Capture the cell that displays the provided text and extract its [X, Y] central coordinate. 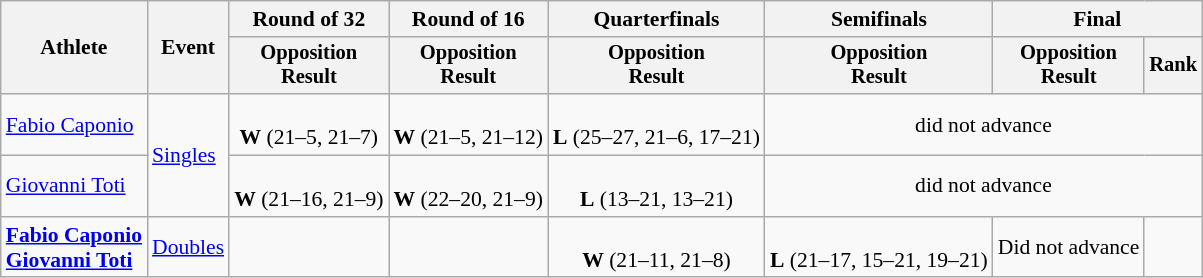
L (21–17, 15–21, 19–21) [879, 248]
Rank [1173, 66]
Fabio CaponioGiovanni Toti [74, 248]
Quarterfinals [656, 19]
Athlete [74, 48]
Round of 32 [308, 19]
Semifinals [879, 19]
Giovanni Toti [74, 186]
Doubles [188, 248]
W (21–16, 21–9) [308, 186]
Did not advance [1069, 248]
W (21–5, 21–12) [468, 124]
W (21–5, 21–7) [308, 124]
Fabio Caponio [74, 124]
Final [1098, 19]
W (21–11, 21–8) [656, 248]
L (25–27, 21–6, 17–21) [656, 124]
Round of 16 [468, 19]
W (22–20, 21–9) [468, 186]
Singles [188, 155]
Event [188, 48]
L (13–21, 13–21) [656, 186]
